Output the (X, Y) coordinate of the center of the cell containing the given text.  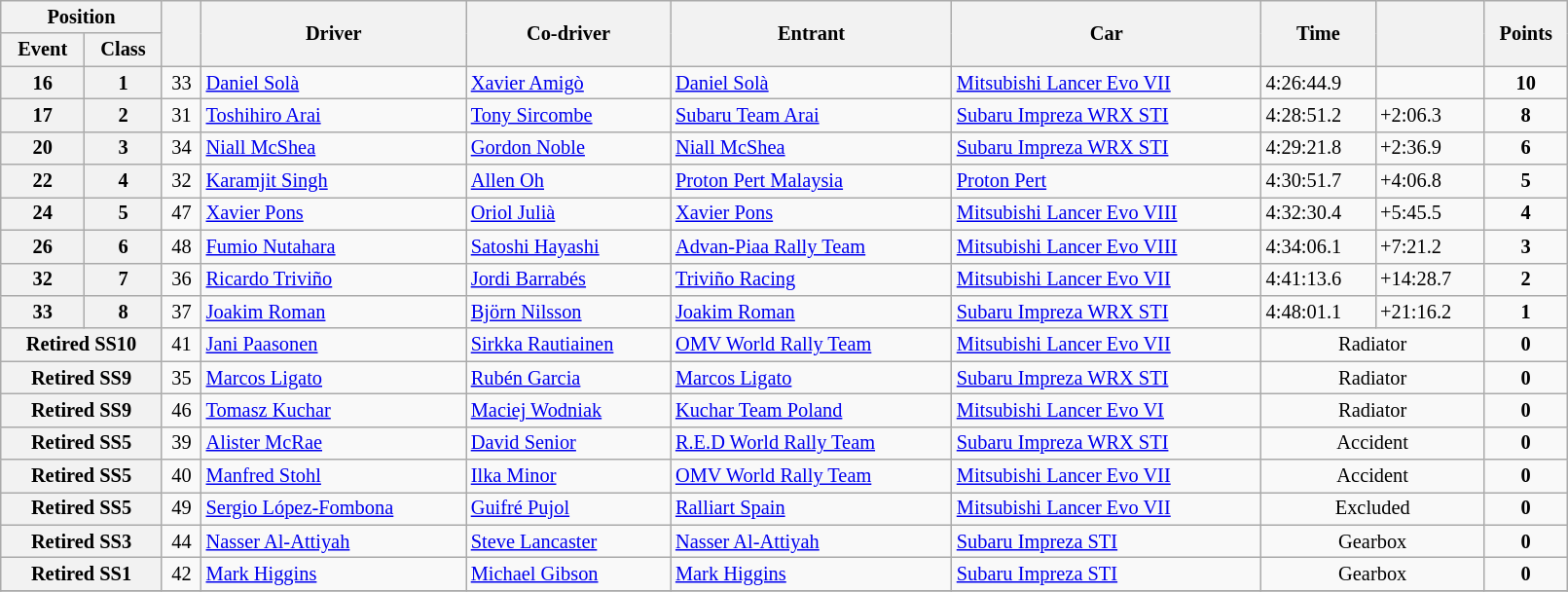
34 (181, 148)
Maciej Wodniak (568, 410)
Karamjit Singh (334, 181)
42 (181, 573)
Toshihiro Arai (334, 115)
Gordon Noble (568, 148)
+21:16.2 (1429, 312)
+14:28.7 (1429, 279)
Björn Nilsson (568, 312)
22 (43, 181)
Steve Lancaster (568, 541)
Sirkka Rautiainen (568, 345)
49 (181, 508)
36 (181, 279)
4:30:51.7 (1318, 181)
Xavier Amigò (568, 83)
4:34:06.1 (1318, 246)
Tomasz Kuchar (334, 410)
Jordi Barrabés (568, 279)
Sergio López-Fombona (334, 508)
Advan-Piaa Rally Team (812, 246)
4:28:51.2 (1318, 115)
Ilka Minor (568, 476)
35 (181, 378)
Triviño Racing (812, 279)
Guifré Pujol (568, 508)
Retired SS1 (82, 573)
Driver (334, 33)
Tony Sircombe (568, 115)
Time (1318, 33)
Excluded (1372, 508)
4:48:01.1 (1318, 312)
37 (181, 312)
26 (43, 246)
Rubén Garcia (568, 378)
Class (124, 50)
7 (124, 279)
Position (82, 17)
+2:06.3 (1429, 115)
Ricardo Triviño (334, 279)
40 (181, 476)
Proton Pert (1107, 181)
Mitsubishi Lancer Evo VI (1107, 410)
Car (1107, 33)
31 (181, 115)
Retired SS3 (82, 541)
4:29:21.8 (1318, 148)
Co-driver (568, 33)
+7:21.2 (1429, 246)
10 (1526, 83)
Jani Paasonen (334, 345)
41 (181, 345)
4:32:30.4 (1318, 213)
Kuchar Team Poland (812, 410)
44 (181, 541)
24 (43, 213)
Ralliart Spain (812, 508)
4:41:13.6 (1318, 279)
4:26:44.9 (1318, 83)
+2:36.9 (1429, 148)
46 (181, 410)
Proton Pert Malaysia (812, 181)
+5:45.5 (1429, 213)
Alister McRae (334, 443)
Retired SS10 (82, 345)
Event (43, 50)
Oriol Julià (568, 213)
20 (43, 148)
R.E.D World Rally Team (812, 443)
17 (43, 115)
48 (181, 246)
39 (181, 443)
Satoshi Hayashi (568, 246)
David Senior (568, 443)
Fumio Nutahara (334, 246)
Subaru Team Arai (812, 115)
Manfred Stohl (334, 476)
+4:06.8 (1429, 181)
Points (1526, 33)
47 (181, 213)
Allen Oh (568, 181)
Michael Gibson (568, 573)
16 (43, 83)
Entrant (812, 33)
